Search for the cell housing the specified text and yield its [x, y] center coordinate. 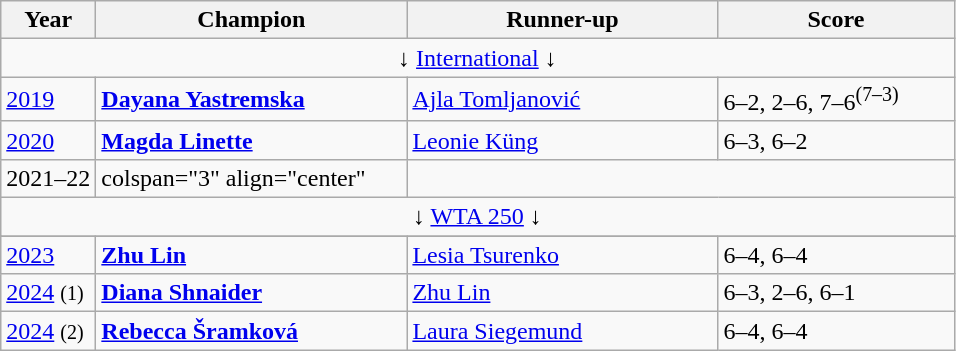
Dayana Yastremska [252, 100]
2019 [48, 100]
Champion [252, 20]
2023 [48, 255]
6–2, 2–6, 7–6(7–3) [836, 100]
Diana Shnaider [252, 293]
Ajla Tomljanović [562, 100]
Leonie Küng [562, 140]
Magda Linette [252, 140]
Score [836, 20]
Rebecca Šramková [252, 331]
↓ International ↓ [478, 58]
colspan="3" align="center" [252, 178]
Laura Siegemund [562, 331]
6–3, 2–6, 6–1 [836, 293]
Lesia Tsurenko [562, 255]
2024 (1) [48, 293]
2020 [48, 140]
2024 (2) [48, 331]
↓ WTA 250 ↓ [478, 217]
Runner-up [562, 20]
2021–22 [48, 178]
Year [48, 20]
6–3, 6–2 [836, 140]
